Capture the cell that displays the provided text and extract its [x, y] central coordinate. 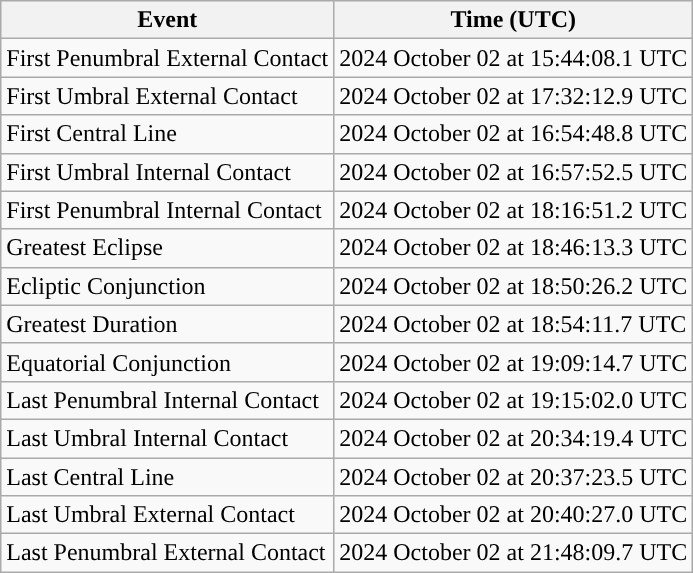
2024 October 02 at 17:32:12.9 UTC [514, 96]
2024 October 02 at 20:37:23.5 UTC [514, 477]
2024 October 02 at 20:34:19.4 UTC [514, 438]
2024 October 02 at 18:46:13.3 UTC [514, 248]
2024 October 02 at 20:40:27.0 UTC [514, 515]
Ecliptic Conjunction [168, 286]
Greatest Duration [168, 324]
Greatest Eclipse [168, 248]
Equatorial Conjunction [168, 362]
Time (UTC) [514, 20]
2024 October 02 at 21:48:09.7 UTC [514, 553]
2024 October 02 at 19:15:02.0 UTC [514, 400]
Last Penumbral External Contact [168, 553]
2024 October 02 at 18:50:26.2 UTC [514, 286]
2024 October 02 at 19:09:14.7 UTC [514, 362]
2024 October 02 at 15:44:08.1 UTC [514, 58]
Last Central Line [168, 477]
Last Umbral Internal Contact [168, 438]
First Umbral Internal Contact [168, 172]
First Penumbral Internal Contact [168, 210]
Last Umbral External Contact [168, 515]
2024 October 02 at 18:54:11.7 UTC [514, 324]
2024 October 02 at 18:16:51.2 UTC [514, 210]
First Central Line [168, 134]
First Penumbral External Contact [168, 58]
First Umbral External Contact [168, 96]
2024 October 02 at 16:57:52.5 UTC [514, 172]
2024 October 02 at 16:54:48.8 UTC [514, 134]
Event [168, 20]
Last Penumbral Internal Contact [168, 400]
